From the cell containing the given text, extract its center point as [x, y] coordinate. 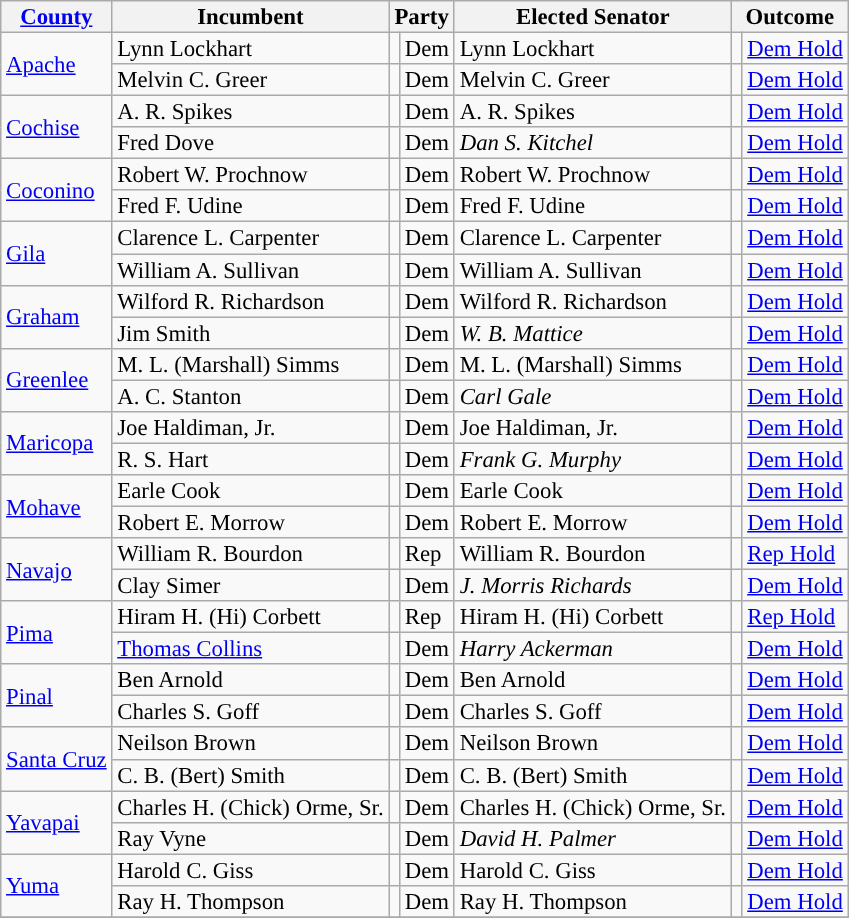
Gila [56, 254]
Pinal [56, 696]
Cochise [56, 128]
Yuma [56, 886]
Clay Simer [250, 586]
Ray Vyne [250, 838]
Santa Cruz [56, 760]
Dan S. Kitchel [592, 143]
Jim Smith [250, 333]
Apache [56, 64]
Party [422, 17]
Maricopa [56, 444]
A. C. Stanton [250, 396]
Incumbent [250, 17]
County [56, 17]
Pima [56, 632]
Outcome [790, 17]
Elected Senator [592, 17]
Yavapai [56, 822]
Frank G. Murphy [592, 459]
David H. Palmer [592, 838]
Carl Gale [592, 396]
J. Morris Richards [592, 586]
Mohave [56, 506]
Graham [56, 316]
Navajo [56, 570]
Harry Ackerman [592, 649]
W. B. Mattice [592, 333]
Fred Dove [250, 143]
Greenlee [56, 380]
Coconino [56, 190]
Thomas Collins [250, 649]
R. S. Hart [250, 459]
